Pinpoint the cell where the given text exists, returning its [X, Y] midpoint coordinate. 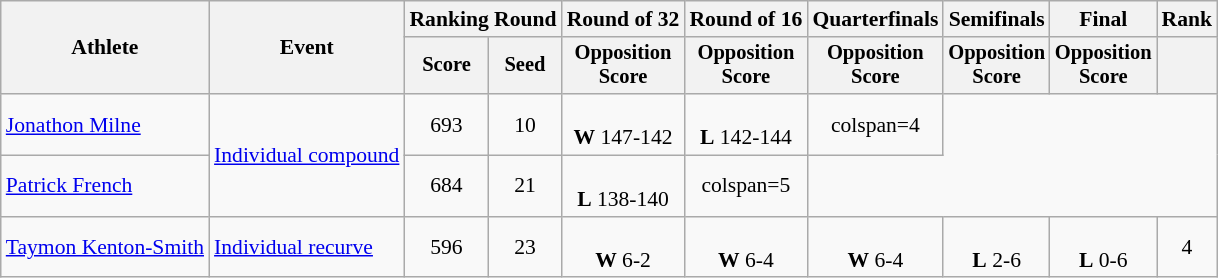
693 [446, 124]
Individual recurve [306, 248]
L 142-144 [746, 124]
Semifinals [996, 19]
684 [446, 186]
Round of 32 [624, 19]
Jonathon Milne [105, 124]
Rank [1188, 19]
Patrick French [105, 186]
Score [446, 66]
Quarterfinals [875, 19]
L 0-6 [1104, 248]
Round of 16 [746, 19]
596 [446, 248]
Individual compound [306, 155]
Event [306, 48]
Ranking Round [482, 19]
Final [1104, 19]
colspan=4 [875, 124]
4 [1188, 248]
colspan=5 [746, 186]
Seed [524, 66]
Taymon Kenton-Smith [105, 248]
L 2-6 [996, 248]
W 6-2 [624, 248]
L 138-140 [624, 186]
23 [524, 248]
10 [524, 124]
21 [524, 186]
Athlete [105, 48]
W 147-142 [624, 124]
